Return the (X, Y) coordinate for the center point of the cell that contains the specified text.  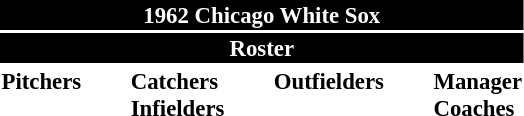
1962 Chicago White Sox (262, 15)
Roster (262, 48)
